Return (x, y) of the center of cell containing provided text 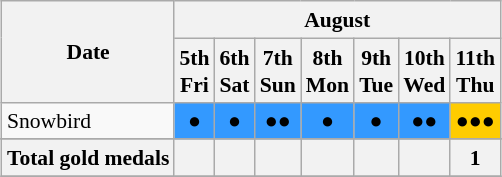
6thSat (234, 70)
10thWed (424, 70)
9thTue (376, 70)
●●● (475, 120)
8thMon (328, 70)
7thSun (278, 70)
Total gold medals (88, 158)
5thFri (194, 70)
1 (475, 158)
August (337, 20)
11thThu (475, 70)
Snowbird (88, 120)
Date (88, 52)
